Extract the (X, Y) coordinate from the center of the cell holding the provided text.  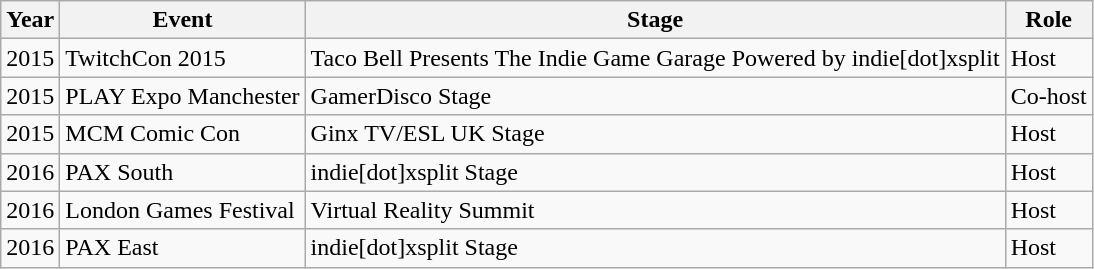
Taco Bell Presents The Indie Game Garage Powered by indie[dot]xsplit (655, 58)
TwitchCon 2015 (182, 58)
Event (182, 20)
GamerDisco Stage (655, 96)
Role (1048, 20)
Co-host (1048, 96)
PAX East (182, 248)
MCM Comic Con (182, 134)
London Games Festival (182, 210)
Virtual Reality Summit (655, 210)
Year (30, 20)
Ginx TV/ESL UK Stage (655, 134)
PLAY Expo Manchester (182, 96)
Stage (655, 20)
PAX South (182, 172)
